Extract the (x, y) coordinate from the center of the cell holding the provided text.  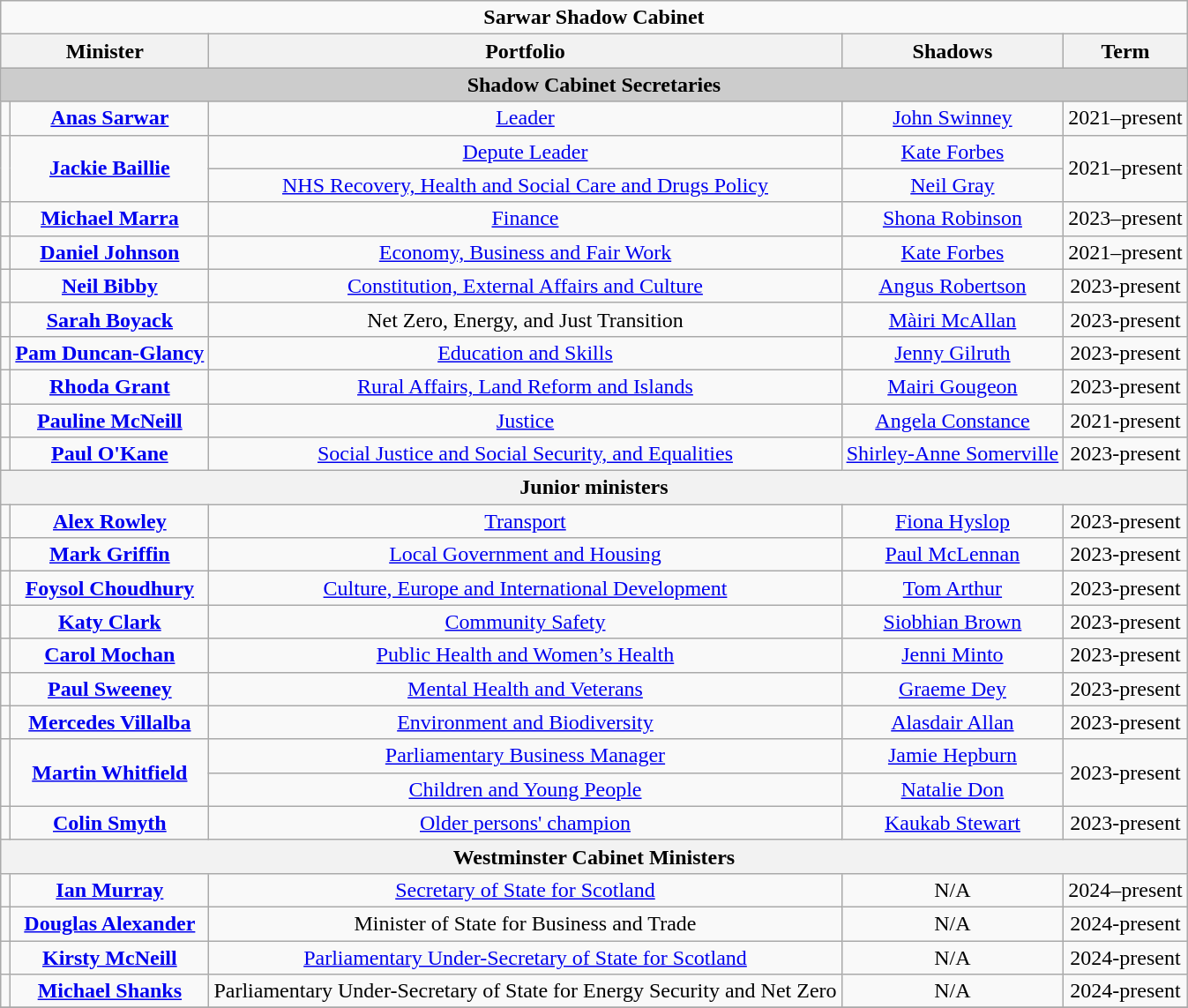
Mark Griffin (109, 555)
Paul McLennan (953, 555)
Rural Affairs, Land Reform and Islands (526, 386)
Jenni Minto (953, 655)
Alex Rowley (109, 521)
Pauline McNeill (109, 421)
Anas Sarwar (109, 118)
Natalie Don (953, 789)
Westminster Cabinet Ministers (594, 856)
Neil Bibby (109, 286)
John Swinney (953, 118)
Rhoda Grant (109, 386)
Term (1125, 51)
Jamie Hepburn (953, 756)
Older persons' champion (526, 823)
Kaukab Stewart (953, 823)
2024–present (1125, 890)
Siobhian Brown (953, 622)
2021-present (1125, 421)
Justice (526, 421)
Shirley-Anne Somerville (953, 454)
Jenny Gilruth (953, 353)
Children and Young People (526, 789)
Mental Health and Veterans (526, 689)
Ian Murray (109, 890)
Education and Skills (526, 353)
Finance (526, 219)
Michael Shanks (109, 991)
Angus Robertson (953, 286)
Carol Mochan (109, 655)
Shadows (953, 51)
Katy Clark (109, 622)
Constitution, External Affairs and Culture (526, 286)
Environment and Biodiversity (526, 722)
Jackie Baillie (109, 168)
Net Zero, Energy, and Just Transition (526, 319)
Mairi Gougeon (953, 386)
Sarah Boyack (109, 319)
Neil Gray (953, 185)
Tom Arthur (953, 588)
Economy, Business and Fair Work (526, 252)
Paul Sweeney (109, 689)
Colin Smyth (109, 823)
Parliamentary Under-Secretary of State for Scotland (526, 957)
Community Safety (526, 622)
Parliamentary Business Manager (526, 756)
Graeme Dey (953, 689)
Social Justice and Social Security, and Equalities (526, 454)
Sarwar Shadow Cabinet (594, 18)
Paul O'Kane (109, 454)
Douglas Alexander (109, 923)
Foysol Choudhury (109, 588)
Public Health and Women’s Health (526, 655)
Parliamentary Under-Secretary of State for Energy Security and Net Zero (526, 991)
Pam Duncan-Glancy (109, 353)
Angela Constance (953, 421)
Portfolio (526, 51)
Fiona Hyslop (953, 521)
Culture, Europe and International Development (526, 588)
Daniel Johnson (109, 252)
Michael Marra (109, 219)
Depute Leader (526, 152)
Mercedes Villalba (109, 722)
Transport (526, 521)
Leader (526, 118)
Minister (105, 51)
Minister of State for Business and Trade (526, 923)
Shona Robinson (953, 219)
Kirsty McNeill (109, 957)
Alasdair Allan (953, 722)
Martin Whitfield (109, 773)
2023–present (1125, 219)
Local Government and Housing (526, 555)
Màiri McAllan (953, 319)
Shadow Cabinet Secretaries (594, 85)
Junior ministers (594, 488)
Secretary of State for Scotland (526, 890)
NHS Recovery, Health and Social Care and Drugs Policy (526, 185)
